Provide the (X, Y) coordinate of the cell's center where the given text is located.  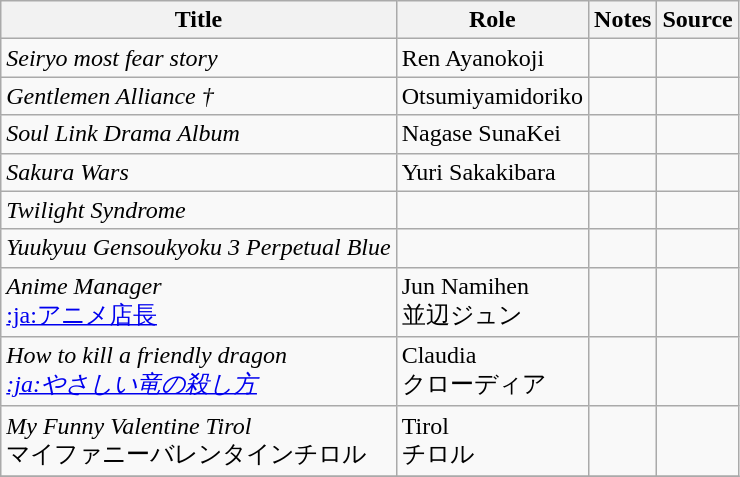
Otsumiyamidoriko (492, 96)
Title (198, 20)
Source (698, 20)
Sakura Wars (198, 172)
Role (492, 20)
Tirolチロル (492, 441)
Notes (623, 20)
Ren Ayanokoji (492, 58)
Nagase SunaKei (492, 134)
Gentlemen Alliance † (198, 96)
Claudiaクローディア (492, 372)
Yuri Sakakibara (492, 172)
Yuukyuu Gensoukyoku 3 Perpetual Blue (198, 248)
Anime Manager:ja:アニメ店長 (198, 302)
How to kill a friendly dragon:ja:やさしい竜の殺し方 (198, 372)
Twilight Syndrome (198, 210)
Soul Link Drama Album (198, 134)
My Funny Valentine Tirolマイファニーバレンタインチロル (198, 441)
Seiryo most fear story (198, 58)
Jun Namihen並辺ジュン (492, 302)
